Determine the (x, y) coordinate at the center of the cell enclosing the given text.  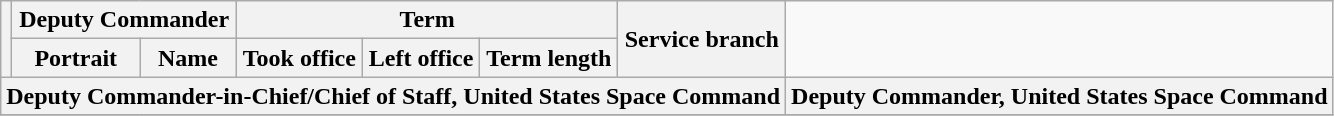
Term length (549, 58)
Deputy Commander, United States Space Command (1060, 96)
Service branch (702, 39)
Deputy Commander (124, 20)
Took office (299, 58)
Portrait (76, 58)
Name (188, 58)
Term (427, 20)
Deputy Commander-in-Chief/Chief of Staff, United States Space Command (394, 96)
Left office (420, 58)
